Extract the (X, Y) coordinate from the center of the cell holding the provided text.  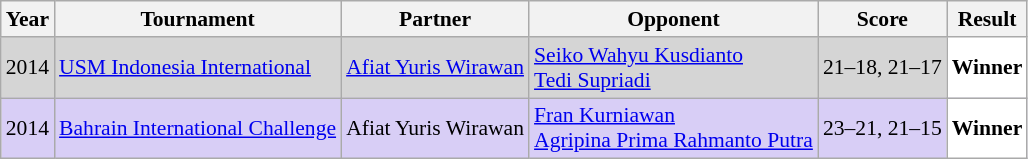
Opponent (674, 19)
Seiko Wahyu Kusdianto Tedi Supriadi (674, 68)
Tournament (198, 19)
23–21, 21–15 (882, 128)
Fran Kurniawan Agripina Prima Rahmanto Putra (674, 128)
Score (882, 19)
21–18, 21–17 (882, 68)
Year (28, 19)
Result (988, 19)
Partner (435, 19)
USM Indonesia International (198, 68)
Bahrain International Challenge (198, 128)
